Extract the (x, y) coordinate from the center of the cell holding the provided text.  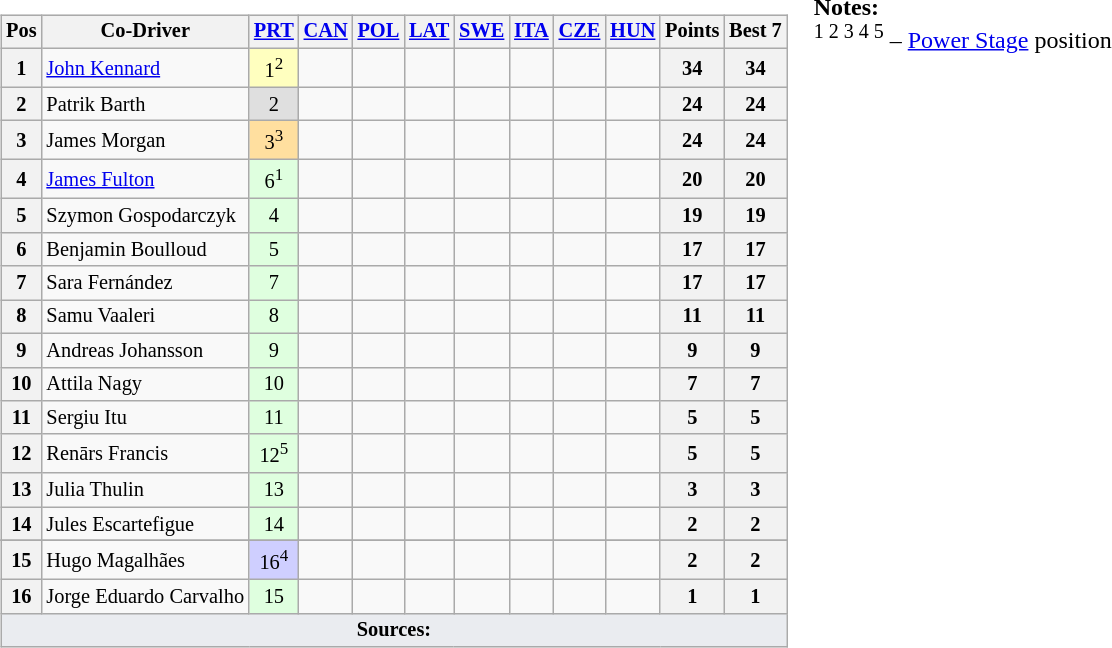
Sergiu Itu (144, 418)
James Fulton (144, 180)
POL (379, 32)
James Morgan (144, 140)
Sara Fernández (144, 283)
Szymon Gospodarczyk (144, 216)
Hugo Magalhães (144, 560)
Julia Thulin (144, 490)
125 (274, 454)
ITA (531, 32)
164 (274, 560)
CZE (580, 32)
6 (21, 249)
Jorge Eduardo Carvalho (144, 597)
Sources: (394, 630)
61 (274, 180)
LAT (429, 32)
Samu Vaaleri (144, 317)
Renārs Francis (144, 454)
SWE (482, 32)
Attila Nagy (144, 384)
HUN (632, 32)
Pos (21, 32)
John Kennard (144, 68)
CAN (326, 32)
Co-Driver (144, 32)
Patrik Barth (144, 104)
Jules Escartefigue (144, 524)
Benjamin Boulloud (144, 249)
Andreas Johansson (144, 350)
33 (274, 140)
Points (692, 32)
Best 7 (755, 32)
16 (21, 597)
PRT (274, 32)
